Return the [X, Y] coordinate for the center point of the cell that contains the specified text.  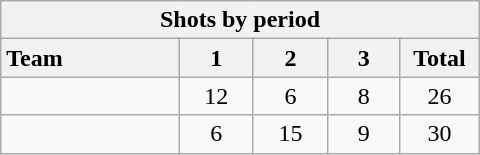
12 [216, 96]
26 [440, 96]
Team [90, 58]
2 [290, 58]
15 [290, 134]
Total [440, 58]
Shots by period [240, 20]
3 [364, 58]
30 [440, 134]
9 [364, 134]
8 [364, 96]
1 [216, 58]
